Find where the given text appears and provide that cell's center as (x, y) coordinate. 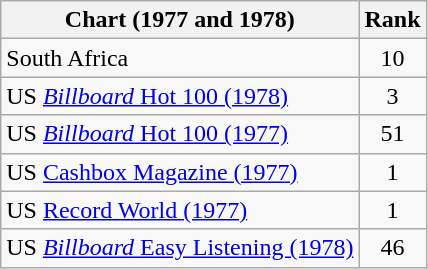
46 (392, 248)
10 (392, 58)
US Billboard Hot 100 (1978) (180, 96)
3 (392, 96)
US Record World (1977) (180, 210)
US Cashbox Magazine (1977) (180, 172)
51 (392, 134)
South Africa (180, 58)
Rank (392, 20)
Chart (1977 and 1978) (180, 20)
US Billboard Easy Listening (1978) (180, 248)
US Billboard Hot 100 (1977) (180, 134)
